Locate the cell with the specified text and output its [X, Y] center coordinate. 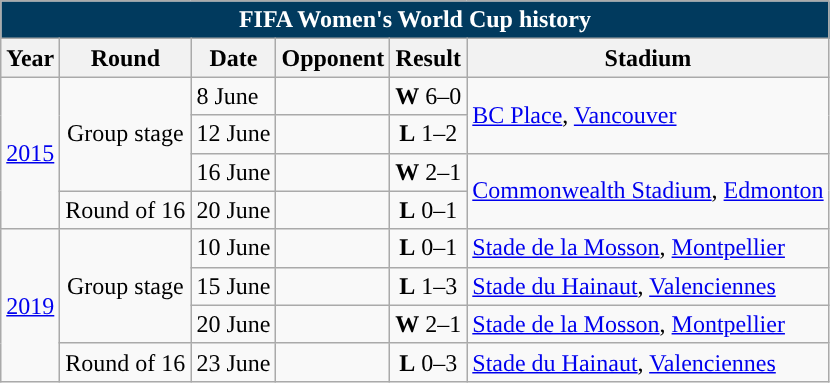
Date [234, 58]
Year [30, 58]
2019 [30, 305]
8 June [234, 96]
FIFA Women's World Cup history [415, 20]
L 0–3 [428, 362]
Stadium [648, 58]
W 6–0 [428, 96]
L 1–3 [428, 286]
23 June [234, 362]
2015 [30, 153]
Opponent [333, 58]
Result [428, 58]
10 June [234, 248]
Round [126, 58]
BC Place, Vancouver [648, 115]
Commonwealth Stadium, Edmonton [648, 191]
L 1–2 [428, 134]
16 June [234, 172]
15 June [234, 286]
12 June [234, 134]
